Determine the [X, Y] coordinate at the center of the cell enclosing the given text.  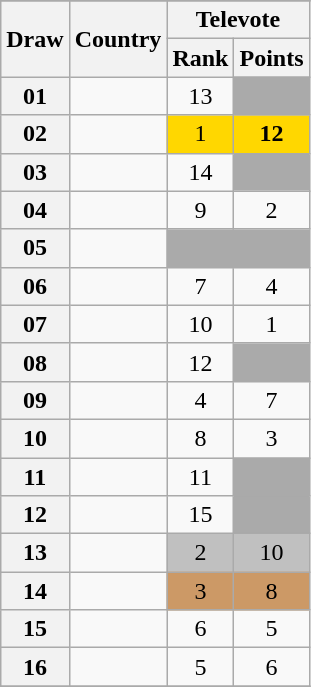
Rank [200, 58]
06 [35, 286]
03 [35, 172]
05 [35, 248]
01 [35, 96]
04 [35, 210]
Televote [238, 20]
Points [272, 58]
9 [200, 210]
Draw [35, 39]
Country [118, 39]
07 [35, 324]
16 [35, 667]
09 [35, 400]
02 [35, 134]
08 [35, 362]
